Scan for the cell matching the given text and deliver its [X, Y] coordinate at center. 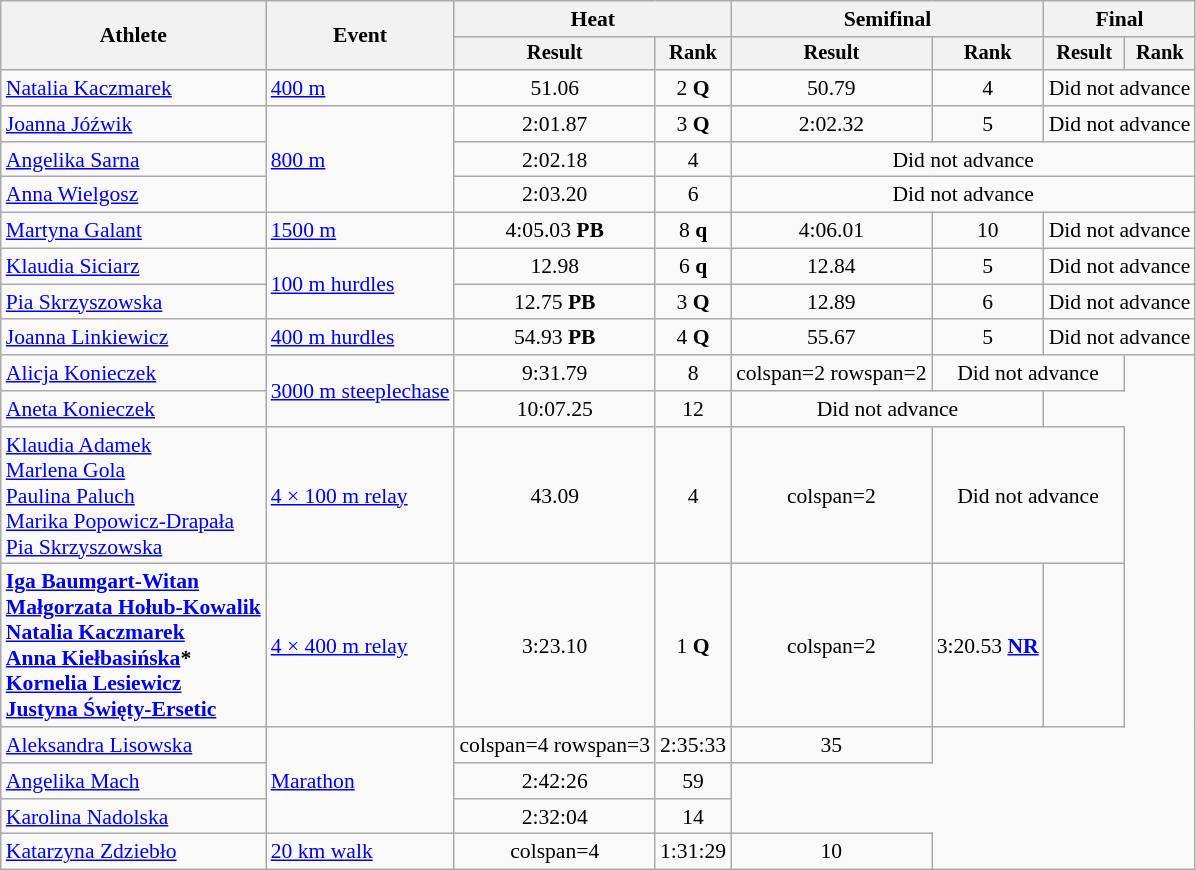
Semifinal [888, 19]
Katarzyna Zdziebło [134, 852]
Martyna Galant [134, 231]
12.89 [832, 302]
Angelika Mach [134, 781]
12.84 [832, 267]
Event [360, 36]
2:02.32 [832, 124]
Iga Baumgart-WitanMałgorzata Hołub-KowalikNatalia KaczmarekAnna Kiełbasińska*Kornelia LesiewiczJustyna Święty-Ersetic [134, 646]
Klaudia Siciarz [134, 267]
1:31:29 [693, 852]
2 Q [693, 88]
2:01.87 [554, 124]
Athlete [134, 36]
colspan=4 rowspan=3 [554, 745]
colspan=4 [554, 852]
Angelika Sarna [134, 160]
54.93 PB [554, 338]
4 × 100 m relay [360, 496]
12.75 PB [554, 302]
1500 m [360, 231]
colspan=2 rowspan=2 [832, 373]
Marathon [360, 780]
800 m [360, 160]
4:06.01 [832, 231]
3:20.53 NR [988, 646]
1 Q [693, 646]
Alicja Konieczek [134, 373]
2:03.20 [554, 195]
400 m hurdles [360, 338]
20 km walk [360, 852]
4 Q [693, 338]
3000 m steeplechase [360, 390]
Pia Skrzyszowska [134, 302]
9:31.79 [554, 373]
2:35:33 [693, 745]
Heat [592, 19]
Joanna Linkiewicz [134, 338]
35 [832, 745]
2:32:04 [554, 817]
4 × 400 m relay [360, 646]
Anna Wielgosz [134, 195]
Karolina Nadolska [134, 817]
Final [1120, 19]
55.67 [832, 338]
Aleksandra Lisowska [134, 745]
2:02.18 [554, 160]
12 [693, 409]
Natalia Kaczmarek [134, 88]
3:23.10 [554, 646]
50.79 [832, 88]
6 q [693, 267]
43.09 [554, 496]
Joanna Jóźwik [134, 124]
2:42:26 [554, 781]
400 m [360, 88]
8 [693, 373]
14 [693, 817]
8 q [693, 231]
12.98 [554, 267]
Klaudia AdamekMarlena GolaPaulina PaluchMarika Popowicz-DrapałaPia Skrzyszowska [134, 496]
10:07.25 [554, 409]
100 m hurdles [360, 284]
4:05.03 PB [554, 231]
51.06 [554, 88]
Aneta Konieczek [134, 409]
59 [693, 781]
